Output the [X, Y] coordinate of the center of the cell containing the given text.  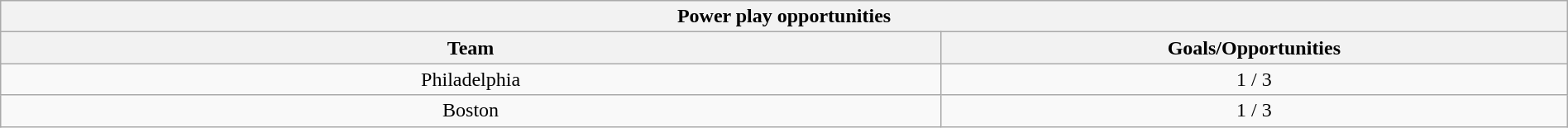
Philadelphia [471, 79]
Team [471, 48]
Boston [471, 111]
Power play opportunities [784, 17]
Goals/Opportunities [1254, 48]
